Pinpoint the cell where the given text exists, returning its (X, Y) midpoint coordinate. 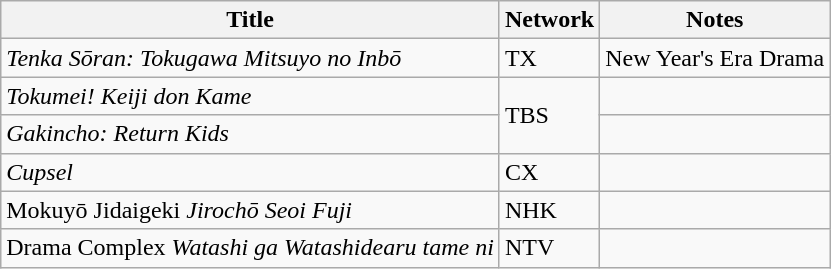
Mokuyō Jidaigeki Jirochō Seoi Fuji (250, 210)
NHK (549, 210)
Drama Complex Watashi ga Watashidearu tame ni (250, 248)
Network (549, 20)
Tenka Sōran: Tokugawa Mitsuyo no Inbō (250, 58)
New Year's Era Drama (715, 58)
TX (549, 58)
NTV (549, 248)
TBS (549, 115)
Gakincho: Return Kids (250, 134)
Title (250, 20)
Notes (715, 20)
CX (549, 172)
Cupsel (250, 172)
Tokumei! Keiji don Kame (250, 96)
